From the cell containing the given text, extract its center point as [x, y] coordinate. 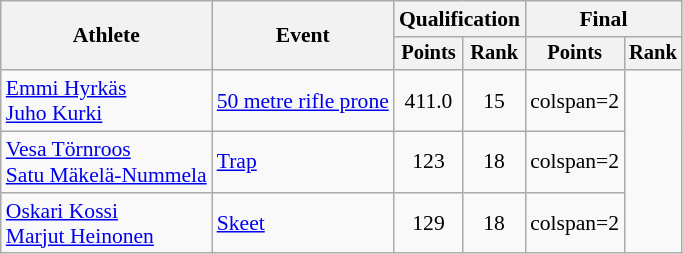
Event [303, 36]
411.0 [428, 100]
129 [428, 224]
Emmi HyrkäsJuho Kurki [106, 100]
Qualification [460, 19]
Skeet [303, 224]
123 [428, 162]
50 metre rifle prone [303, 100]
Oskari KossiMarjut Heinonen [106, 224]
Vesa TörnroosSatu Mäkelä-Nummela [106, 162]
15 [494, 100]
Trap [303, 162]
Athlete [106, 36]
Final [604, 19]
